Pinpoint the cell where the given text exists, returning its [x, y] midpoint coordinate. 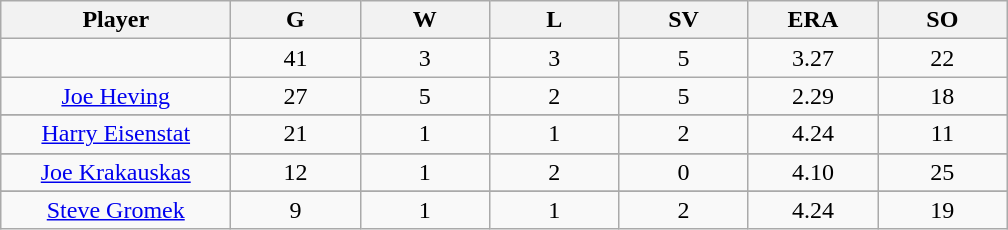
SV [684, 20]
0 [684, 172]
Harry Eisenstat [116, 134]
Player [116, 20]
2.29 [812, 96]
25 [942, 172]
L [554, 20]
G [296, 20]
SO [942, 20]
12 [296, 172]
9 [296, 210]
22 [942, 58]
3.27 [812, 58]
W [424, 20]
19 [942, 210]
Joe Heving [116, 96]
27 [296, 96]
11 [942, 134]
Joe Krakauskas [116, 172]
ERA [812, 20]
18 [942, 96]
41 [296, 58]
Steve Gromek [116, 210]
21 [296, 134]
4.10 [812, 172]
